Determine the (x, y) coordinate at the center of the cell enclosing the given text.  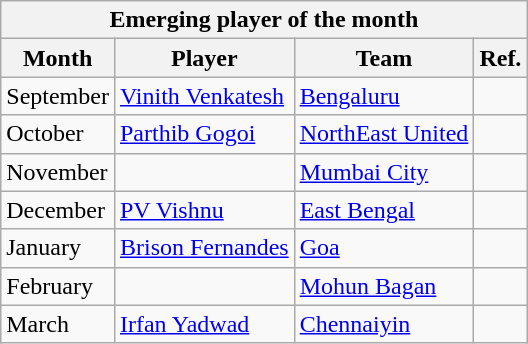
Goa (384, 248)
Parthib Gogoi (204, 134)
Player (204, 58)
Mumbai City (384, 172)
October (58, 134)
Bengaluru (384, 96)
Irfan Yadwad (204, 324)
November (58, 172)
December (58, 210)
September (58, 96)
Brison Fernandes (204, 248)
Ref. (500, 58)
East Bengal (384, 210)
NorthEast United (384, 134)
PV Vishnu (204, 210)
Mohun Bagan (384, 286)
Team (384, 58)
Emerging player of the month (264, 20)
February (58, 286)
Chennaiyin (384, 324)
Vinith Venkatesh (204, 96)
Month (58, 58)
January (58, 248)
March (58, 324)
